Locate the cell with the specified text and output its [X, Y] center coordinate. 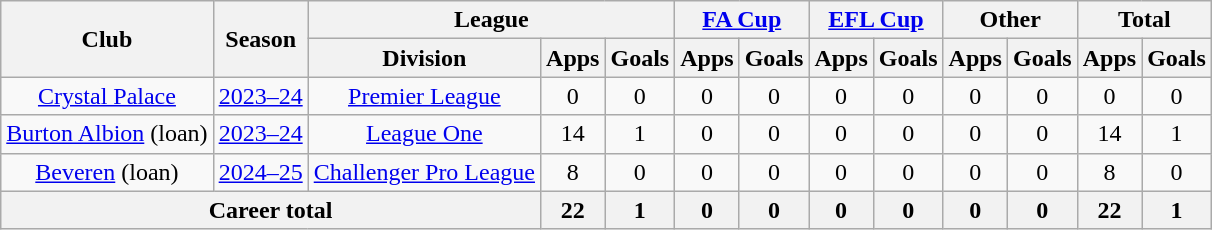
Burton Albion (loan) [107, 134]
Club [107, 39]
Division [424, 58]
Career total [271, 210]
Premier League [424, 96]
Total [1144, 20]
Challenger Pro League [424, 172]
EFL Cup [876, 20]
Season [260, 39]
League One [424, 134]
Crystal Palace [107, 96]
League [491, 20]
Other [1010, 20]
Beveren (loan) [107, 172]
FA Cup [742, 20]
2024–25 [260, 172]
